Identify which cell holds the provided text, then report its [x, y] central coordinate. 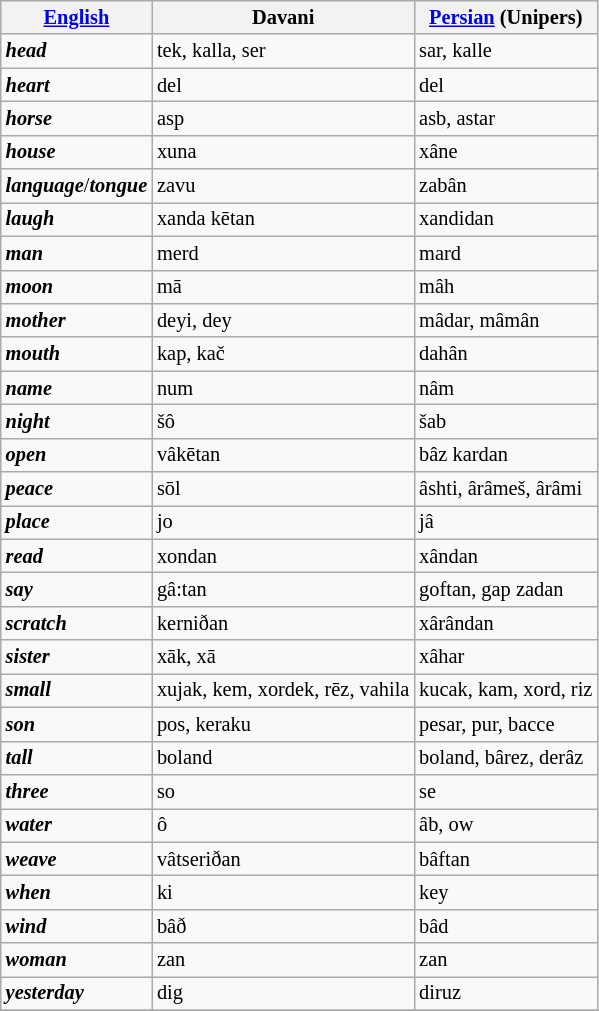
se [506, 791]
pos, keraku [283, 724]
wind [76, 926]
peace [76, 489]
bâz kardan [506, 455]
xandidan [506, 219]
name [76, 388]
laugh [76, 219]
scratch [76, 623]
pesar, pur, bacce [506, 724]
son [76, 724]
merd [283, 253]
kap, kač [283, 354]
xāk, xā [283, 657]
xâne [506, 152]
mouth [76, 354]
ki [283, 892]
deyi, dey [283, 320]
nâm [506, 388]
šab [506, 421]
so [283, 791]
mâh [506, 287]
xândan [506, 556]
boland, bârez, derâz [506, 758]
house [76, 152]
mā [283, 287]
goftan, gap zadan [506, 589]
sar, kalle [506, 51]
tek, kalla, ser [283, 51]
English [76, 17]
language/tongue [76, 186]
asp [283, 118]
zavu [283, 186]
mother [76, 320]
sister [76, 657]
xuna [283, 152]
read [76, 556]
when [76, 892]
xâhar [506, 657]
xujak, kem, xordek, rēz, vahila [283, 690]
key [506, 892]
Persian (Unipers) [506, 17]
sōl [283, 489]
bâð [283, 926]
asb, astar [506, 118]
kucak, kam, xord, riz [506, 690]
head [76, 51]
gâ:tan [283, 589]
tall [76, 758]
water [76, 825]
âb, ow [506, 825]
num [283, 388]
mâdar, mâmân [506, 320]
woman [76, 960]
xondan [283, 556]
man [76, 253]
place [76, 522]
vâkētan [283, 455]
heart [76, 85]
jâ [506, 522]
jo [283, 522]
boland [283, 758]
zabân [506, 186]
night [76, 421]
open [76, 455]
vâtseriðan [283, 859]
ô [283, 825]
bâftan [506, 859]
say [76, 589]
weave [76, 859]
xârândan [506, 623]
dahân [506, 354]
bâd [506, 926]
yesterday [76, 993]
âshti, ârâmeš, ârâmi [506, 489]
xanda kētan [283, 219]
kerniðan [283, 623]
šô [283, 421]
small [76, 690]
diruz [506, 993]
moon [76, 287]
mard [506, 253]
Davani [283, 17]
dig [283, 993]
three [76, 791]
horse [76, 118]
